Return the (X, Y) coordinate for the center point of the cell that contains the specified text.  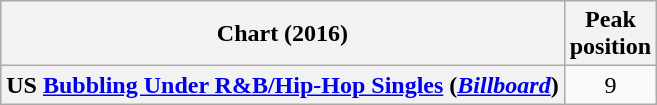
Chart (2016) (282, 34)
US Bubbling Under R&B/Hip-Hop Singles (Billboard) (282, 85)
9 (610, 85)
Peak position (610, 34)
